Find where the given text appears and provide that cell's center as [x, y] coordinate. 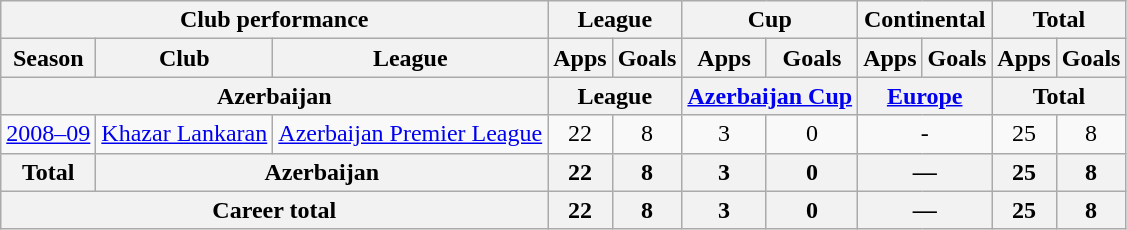
Azerbaijan Premier League [410, 134]
Europe [925, 96]
Club performance [274, 20]
Season [48, 58]
Career total [274, 210]
Khazar Lankaran [184, 134]
Club [184, 58]
Azerbaijan Cup [770, 96]
- [925, 134]
Cup [770, 20]
Continental [925, 20]
2008–09 [48, 134]
